Search for the cell housing the specified text and yield its [X, Y] center coordinate. 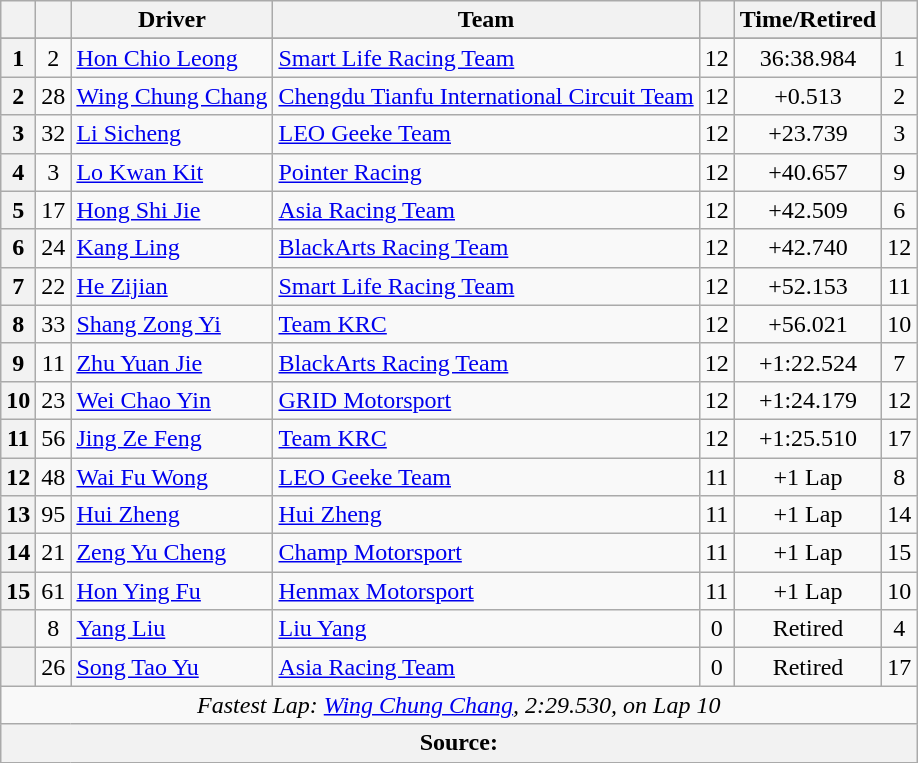
28 [54, 96]
Zeng Yu Cheng [172, 553]
Henmax Motorsport [486, 591]
Song Tao Yu [172, 667]
+52.153 [808, 286]
23 [54, 400]
+23.739 [808, 134]
+1:22.524 [808, 362]
+42.740 [808, 248]
48 [54, 477]
Pointer Racing [486, 172]
Time/Retired [808, 20]
Yang Liu [172, 629]
22 [54, 286]
Hon Ying Fu [172, 591]
Wai Fu Wong [172, 477]
Lo Kwan Kit [172, 172]
Wei Chao Yin [172, 400]
Hong Shi Jie [172, 210]
32 [54, 134]
36:38.984 [808, 58]
Kang Ling [172, 248]
5 [18, 210]
Shang Zong Yi [172, 324]
24 [54, 248]
Team [486, 20]
Li Sicheng [172, 134]
61 [54, 591]
Champ Motorsport [486, 553]
Hon Chio Leong [172, 58]
33 [54, 324]
21 [54, 553]
+56.021 [808, 324]
+42.509 [808, 210]
Zhu Yuan Jie [172, 362]
He Zijian [172, 286]
+40.657 [808, 172]
+1:24.179 [808, 400]
56 [54, 438]
+0.513 [808, 96]
GRID Motorsport [486, 400]
95 [54, 515]
Source: [459, 743]
Driver [172, 20]
Wing Chung Chang [172, 96]
13 [18, 515]
Chengdu Tianfu International Circuit Team [486, 96]
Liu Yang [486, 629]
26 [54, 667]
+1:25.510 [808, 438]
Fastest Lap: Wing Chung Chang, 2:29.530, on Lap 10 [459, 705]
Jing Ze Feng [172, 438]
